Find where the given text appears and provide that cell's center as (X, Y) coordinate. 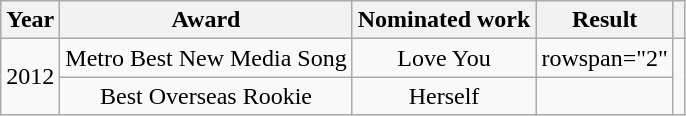
Year (30, 20)
Result (605, 20)
rowspan="2" (605, 58)
Nominated work (444, 20)
Love You (444, 58)
Herself (444, 96)
2012 (30, 77)
Award (206, 20)
Metro Best New Media Song (206, 58)
Best Overseas Rookie (206, 96)
